For the text-containing cell, return its midpoint in (x, y) coordinate format. 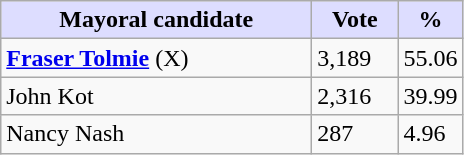
Nancy Nash (156, 134)
John Kot (156, 96)
55.06 (430, 58)
Mayoral candidate (156, 20)
4.96 (430, 134)
% (430, 20)
Vote (355, 20)
Fraser Tolmie (X) (156, 58)
3,189 (355, 58)
287 (355, 134)
2,316 (355, 96)
39.99 (430, 96)
